Capture the cell that displays the provided text and extract its [X, Y] central coordinate. 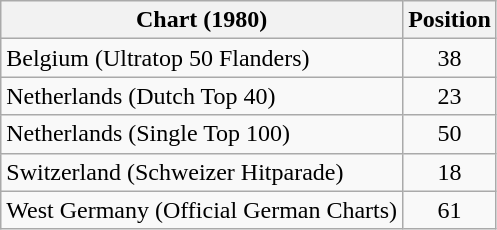
West Germany (Official German Charts) [202, 210]
Switzerland (Schweizer Hitparade) [202, 172]
Belgium (Ultratop 50 Flanders) [202, 58]
Netherlands (Dutch Top 40) [202, 96]
Position [450, 20]
38 [450, 58]
18 [450, 172]
50 [450, 134]
Netherlands (Single Top 100) [202, 134]
Chart (1980) [202, 20]
23 [450, 96]
61 [450, 210]
